Determine the [X, Y] coordinate at the center of the cell enclosing the given text.  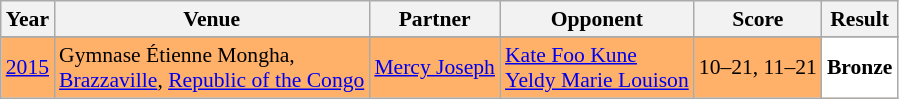
Score [758, 19]
Venue [212, 19]
10–21, 11–21 [758, 68]
Kate Foo Kune Yeldy Marie Louison [597, 68]
Partner [434, 19]
Result [860, 19]
Gymnase Étienne Mongha,Brazzaville, Republic of the Congo [212, 68]
2015 [28, 68]
Mercy Joseph [434, 68]
Bronze [860, 68]
Year [28, 19]
Opponent [597, 19]
